Detect which cell encompasses the target text, then output its [X, Y] center coordinate. 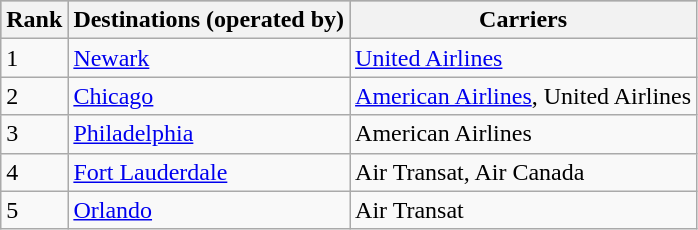
Fort Lauderdale [209, 172]
Rank [34, 20]
American Airlines, United Airlines [524, 96]
Destinations (operated by) [209, 20]
1 [34, 58]
Orlando [209, 210]
4 [34, 172]
3 [34, 134]
Philadelphia [209, 134]
Carriers [524, 20]
2 [34, 96]
United Airlines [524, 58]
American Airlines [524, 134]
Air Transat [524, 210]
5 [34, 210]
Chicago [209, 96]
Air Transat, Air Canada [524, 172]
Newark [209, 58]
